Return the [x, y] coordinate for the center point of the cell that contains the specified text.  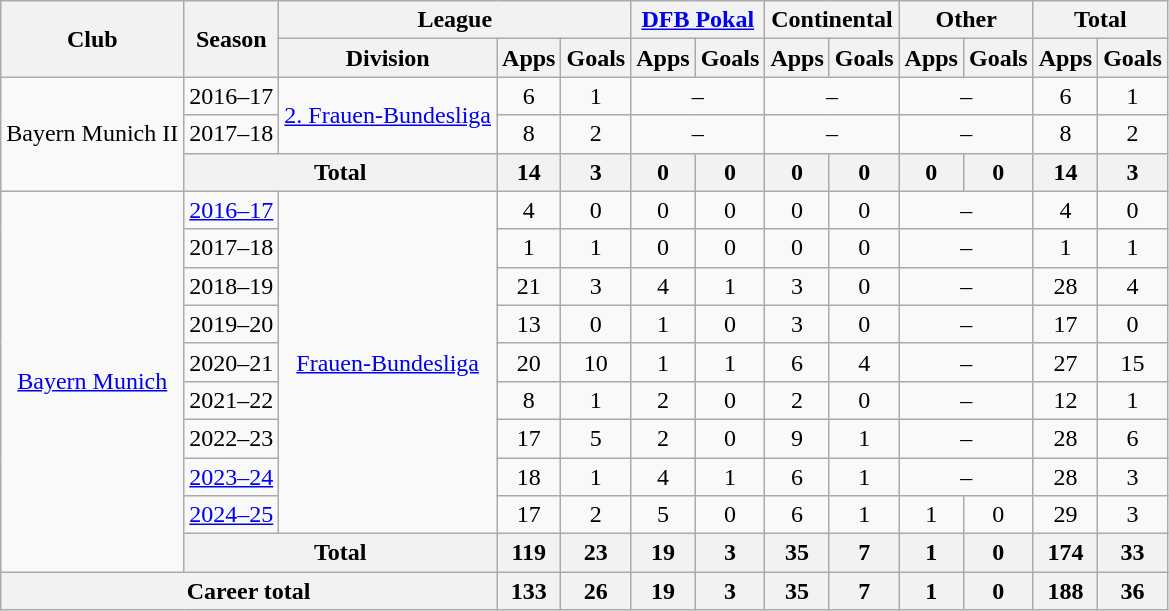
2022–23 [232, 438]
23 [596, 553]
Other [966, 20]
133 [529, 591]
DFB Pokal [698, 20]
2. Frauen-Bundesliga [388, 115]
2024–25 [232, 515]
20 [529, 362]
21 [529, 286]
League [455, 20]
15 [1133, 362]
29 [1065, 515]
2018–19 [232, 286]
Career total [249, 591]
36 [1133, 591]
Bayern Munich II [92, 134]
Division [388, 58]
Continental [832, 20]
18 [529, 477]
12 [1065, 400]
26 [596, 591]
Season [232, 39]
Bayern Munich [92, 382]
2020–21 [232, 362]
2023–24 [232, 477]
9 [797, 438]
10 [596, 362]
Frauen-Bundesliga [388, 362]
27 [1065, 362]
33 [1133, 553]
119 [529, 553]
Club [92, 39]
174 [1065, 553]
188 [1065, 591]
2019–20 [232, 324]
2021–22 [232, 400]
13 [529, 324]
